Pinpoint the cell where the given text exists, returning its (X, Y) midpoint coordinate. 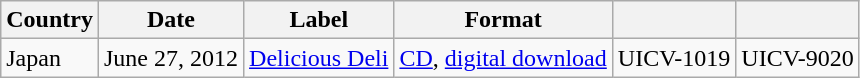
Format (503, 20)
Country (50, 20)
UICV-1019 (674, 58)
Label (319, 20)
UICV-9020 (798, 58)
June 27, 2012 (170, 58)
Date (170, 20)
Japan (50, 58)
CD, digital download (503, 58)
Delicious Deli (319, 58)
